From the cell containing the given text, extract its center point as [x, y] coordinate. 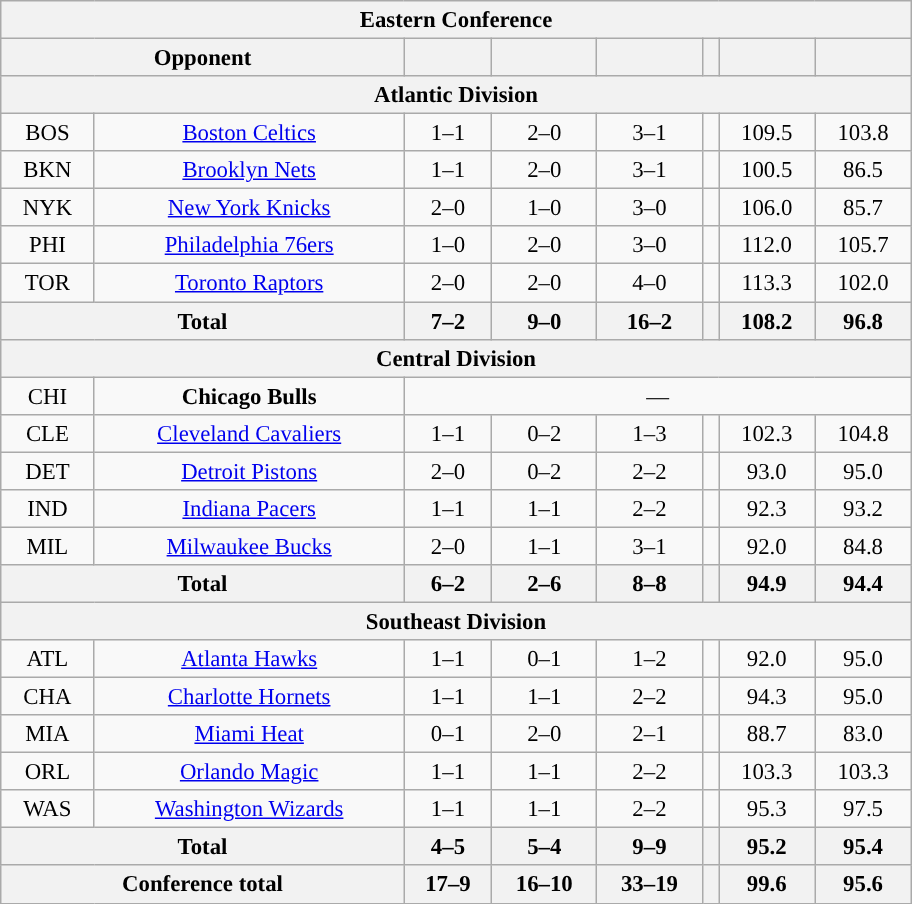
Atlantic Division [456, 95]
New York Knicks [249, 208]
CHA [48, 697]
9–0 [544, 321]
93.2 [863, 509]
86.5 [863, 170]
— [658, 396]
IND [48, 509]
WAS [48, 809]
TOR [48, 283]
84.8 [863, 546]
4–5 [448, 847]
Cleveland Cavaliers [249, 433]
ORL [48, 772]
DET [48, 471]
94.4 [863, 584]
Orlando Magic [249, 772]
95.4 [863, 847]
MIL [48, 546]
Detroit Pistons [249, 471]
Washington Wizards [249, 809]
1–2 [650, 659]
Chicago Bulls [249, 396]
83.0 [863, 734]
2–1 [650, 734]
Boston Celtics [249, 133]
88.7 [767, 734]
Brooklyn Nets [249, 170]
97.5 [863, 809]
7–2 [448, 321]
NYK [48, 208]
PHI [48, 245]
33–19 [650, 885]
Indiana Pacers [249, 509]
4–0 [650, 283]
6–2 [448, 584]
Eastern Conference [456, 20]
CLE [48, 433]
100.5 [767, 170]
104.8 [863, 433]
105.7 [863, 245]
Philadelphia 76ers [249, 245]
95.3 [767, 809]
103.8 [863, 133]
Opponent [202, 58]
109.5 [767, 133]
95.2 [767, 847]
113.3 [767, 283]
5–4 [544, 847]
2–6 [544, 584]
93.0 [767, 471]
BKN [48, 170]
9–9 [650, 847]
102.3 [767, 433]
Miami Heat [249, 734]
Milwaukee Bucks [249, 546]
CHI [48, 396]
108.2 [767, 321]
8–8 [650, 584]
96.8 [863, 321]
99.6 [767, 885]
Charlotte Hornets [249, 697]
85.7 [863, 208]
Conference total [202, 885]
94.9 [767, 584]
Central Division [456, 358]
16–10 [544, 885]
102.0 [863, 283]
Southeast Division [456, 621]
94.3 [767, 697]
112.0 [767, 245]
BOS [48, 133]
ATL [48, 659]
Toronto Raptors [249, 283]
MIA [48, 734]
16–2 [650, 321]
92.3 [767, 509]
106.0 [767, 208]
95.6 [863, 885]
1–3 [650, 433]
Atlanta Hawks [249, 659]
17–9 [448, 885]
